For the text-containing cell, return its midpoint in (X, Y) coordinate format. 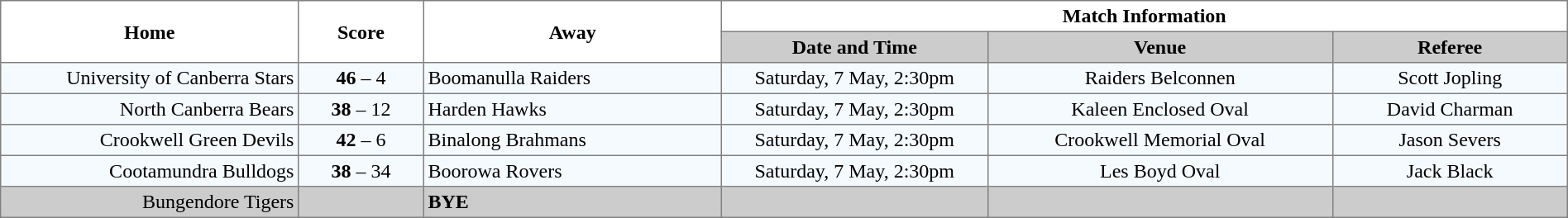
Boomanulla Raiders (572, 78)
Away (572, 31)
38 – 12 (361, 109)
Score (361, 31)
Les Boyd Oval (1159, 171)
Crookwell Memorial Oval (1159, 140)
Binalong Brahmans (572, 140)
Match Information (1145, 17)
42 – 6 (361, 140)
University of Canberra Stars (150, 78)
Kaleen Enclosed Oval (1159, 109)
Referee (1450, 47)
Date and Time (854, 47)
Bungendore Tigers (150, 202)
Home (150, 31)
Boorowa Rovers (572, 171)
North Canberra Bears (150, 109)
Crookwell Green Devils (150, 140)
Scott Jopling (1450, 78)
Cootamundra Bulldogs (150, 171)
Jason Severs (1450, 140)
46 – 4 (361, 78)
Venue (1159, 47)
David Charman (1450, 109)
Raiders Belconnen (1159, 78)
Harden Hawks (572, 109)
38 – 34 (361, 171)
BYE (572, 202)
Jack Black (1450, 171)
